Return the [X, Y] coordinate for the center point of the cell that contains the specified text.  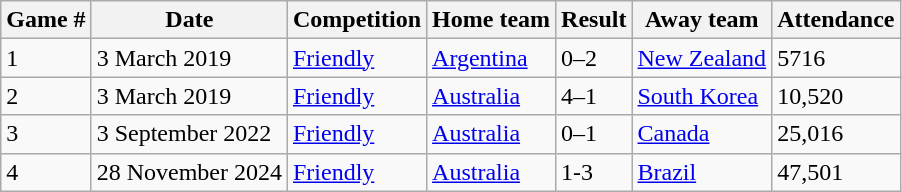
Brazil [702, 172]
Result [594, 20]
5716 [836, 58]
Game # [46, 20]
Home team [492, 20]
Attendance [836, 20]
28 November 2024 [189, 172]
Away team [702, 20]
Argentina [492, 58]
0–2 [594, 58]
South Korea [702, 96]
47,501 [836, 172]
3 September 2022 [189, 134]
4 [46, 172]
2 [46, 96]
Date [189, 20]
4–1 [594, 96]
0–1 [594, 134]
Canada [702, 134]
Competition [356, 20]
3 [46, 134]
25,016 [836, 134]
10,520 [836, 96]
1 [46, 58]
New Zealand [702, 58]
1-3 [594, 172]
